Search for the cell housing the specified text and yield its (X, Y) center coordinate. 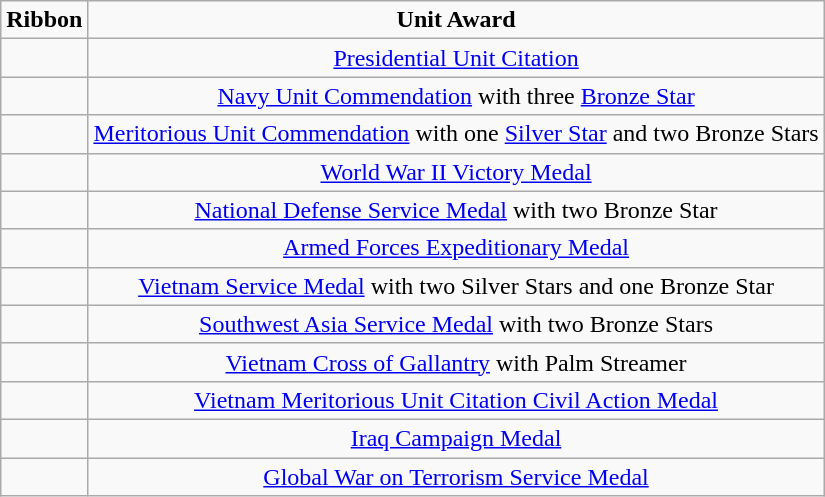
Vietnam Cross of Gallantry with Palm Streamer (456, 362)
National Defense Service Medal with two Bronze Star (456, 210)
Iraq Campaign Medal (456, 438)
Ribbon (44, 20)
Navy Unit Commendation with three Bronze Star (456, 96)
Meritorious Unit Commendation with one Silver Star and two Bronze Stars (456, 134)
Global War on Terrorism Service Medal (456, 477)
Armed Forces Expeditionary Medal (456, 248)
World War II Victory Medal (456, 172)
Vietnam Service Medal with two Silver Stars and one Bronze Star (456, 286)
Southwest Asia Service Medal with two Bronze Stars (456, 324)
Vietnam Meritorious Unit Citation Civil Action Medal (456, 400)
Unit Award (456, 20)
Presidential Unit Citation (456, 58)
